Locate the cell with the specified text and output its [x, y] center coordinate. 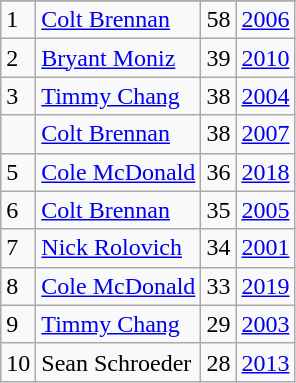
7 [18, 248]
9 [18, 324]
2005 [266, 210]
2007 [266, 134]
3 [18, 96]
28 [218, 362]
2019 [266, 286]
Sean Schroeder [118, 362]
5 [18, 172]
33 [218, 286]
Bryant Moniz [118, 58]
39 [218, 58]
8 [18, 286]
2001 [266, 248]
58 [218, 20]
2010 [266, 58]
6 [18, 210]
10 [18, 362]
2018 [266, 172]
2004 [266, 96]
2013 [266, 362]
2006 [266, 20]
2 [18, 58]
35 [218, 210]
1 [18, 20]
36 [218, 172]
Nick Rolovich [118, 248]
34 [218, 248]
2003 [266, 324]
29 [218, 324]
